Return the (X, Y) coordinate for the center point of the cell that contains the specified text.  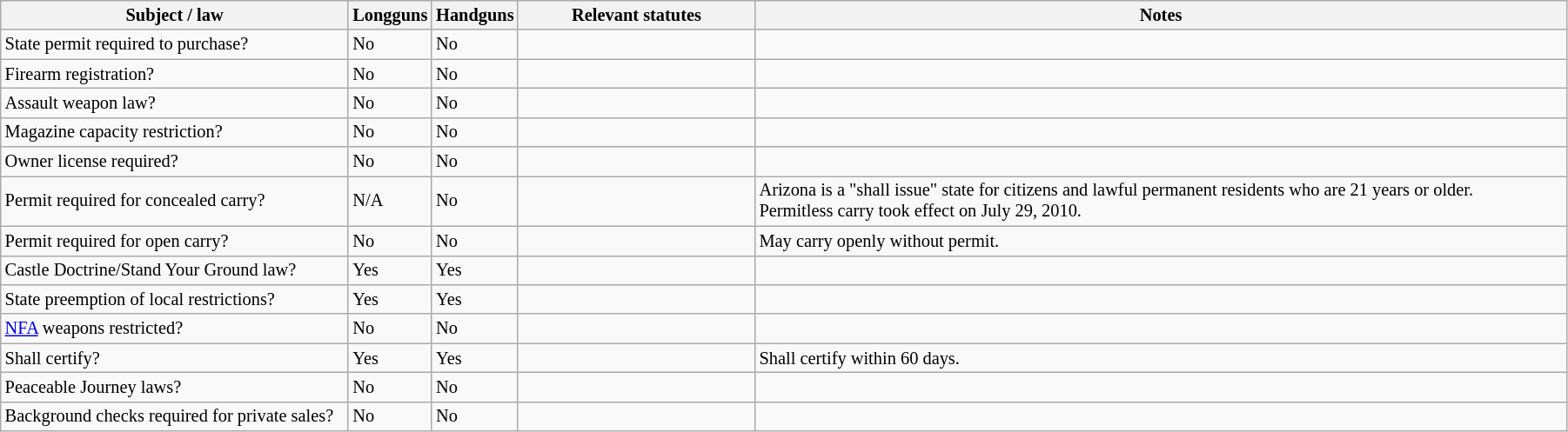
Handguns (475, 15)
State preemption of local restrictions? (175, 299)
Firearm registration? (175, 74)
Castle Doctrine/Stand Your Ground law? (175, 270)
Arizona is a "shall issue" state for citizens and lawful permanent residents who are 21 years or older.Permitless carry took effect on July 29, 2010. (1161, 201)
Owner license required? (175, 162)
Longguns (390, 15)
Magazine capacity restriction? (175, 132)
N/A (390, 201)
May carry openly without permit. (1161, 241)
Permit required for concealed carry? (175, 201)
Permit required for open carry? (175, 241)
Notes (1161, 15)
Background checks required for private sales? (175, 416)
Peaceable Journey laws? (175, 387)
Relevant statutes (636, 15)
State permit required to purchase? (175, 44)
Subject / law (175, 15)
NFA weapons restricted? (175, 329)
Shall certify within 60 days. (1161, 358)
Shall certify? (175, 358)
Assault weapon law? (175, 103)
